Find where the given text appears and provide that cell's center as [X, Y] coordinate. 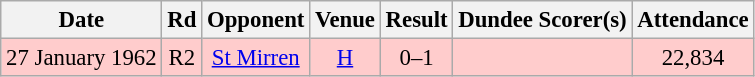
Date [82, 20]
St Mirren [256, 58]
0–1 [416, 58]
Rd [182, 20]
Venue [346, 20]
Dundee Scorer(s) [542, 20]
H [346, 58]
Opponent [256, 20]
22,834 [693, 58]
R2 [182, 58]
Result [416, 20]
27 January 1962 [82, 58]
Attendance [693, 20]
